Output the (x, y) coordinate of the center of the cell containing the given text.  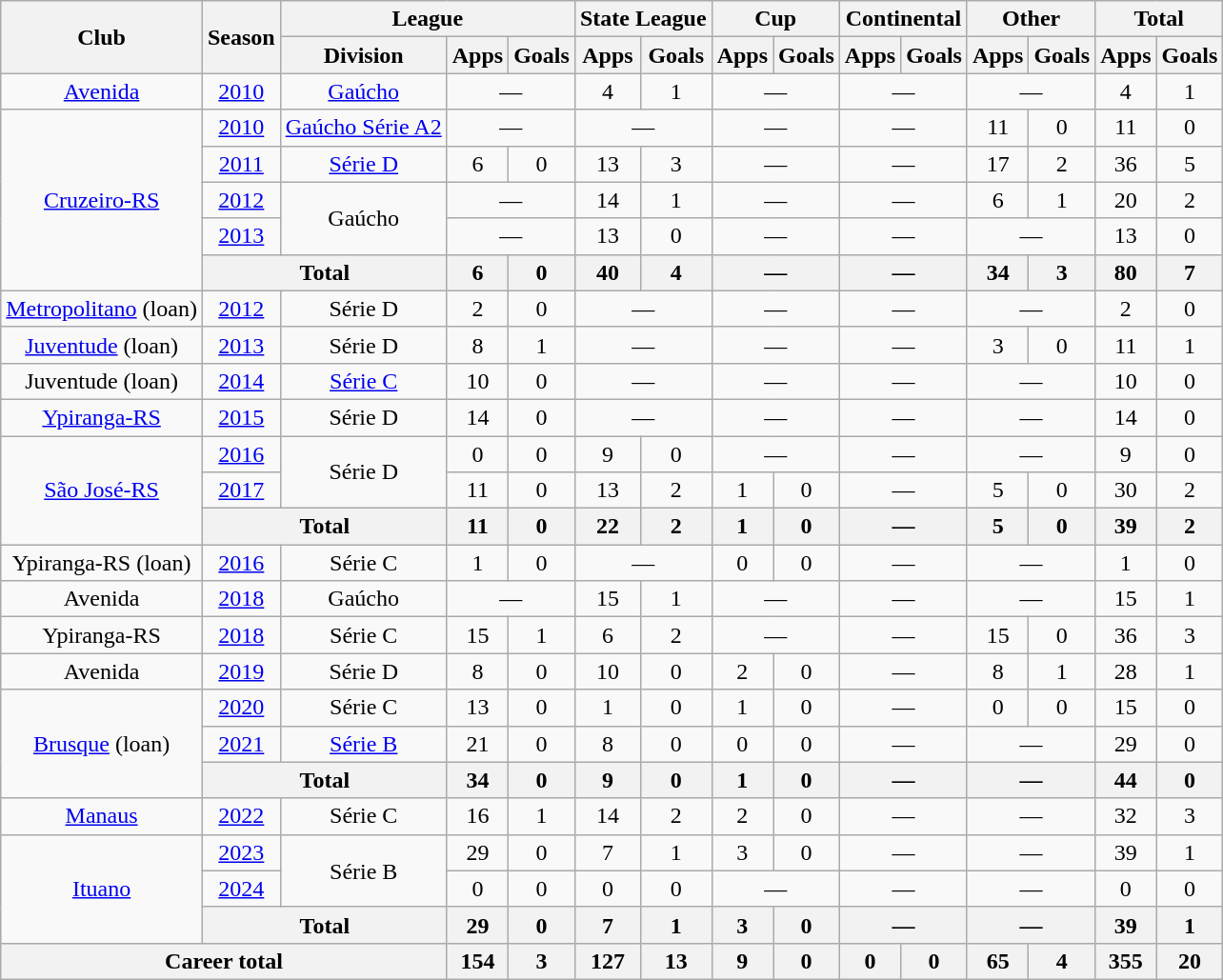
Career total (224, 961)
Ituano (102, 889)
Season (241, 37)
Club (102, 37)
17 (997, 164)
2022 (241, 816)
Gaúcho Série A2 (364, 128)
Cup (775, 19)
355 (1126, 961)
2024 (241, 889)
2017 (241, 490)
28 (1126, 671)
2014 (241, 381)
2021 (241, 744)
44 (1126, 780)
127 (608, 961)
40 (608, 272)
22 (608, 527)
São José-RS (102, 490)
154 (477, 961)
2011 (241, 164)
Cruzeiro-RS (102, 200)
65 (997, 961)
80 (1126, 272)
Metropolitano (loan) (102, 309)
State League (643, 19)
Ypiranga-RS (loan) (102, 563)
Other (1031, 19)
Division (364, 55)
Brusque (loan) (102, 744)
2019 (241, 671)
32 (1126, 816)
2020 (241, 708)
League (427, 19)
2023 (241, 852)
21 (477, 744)
Continental (903, 19)
16 (477, 816)
2015 (241, 417)
Manaus (102, 816)
30 (1126, 490)
